Return the (x, y) coordinate for the center point of the cell that contains the specified text.  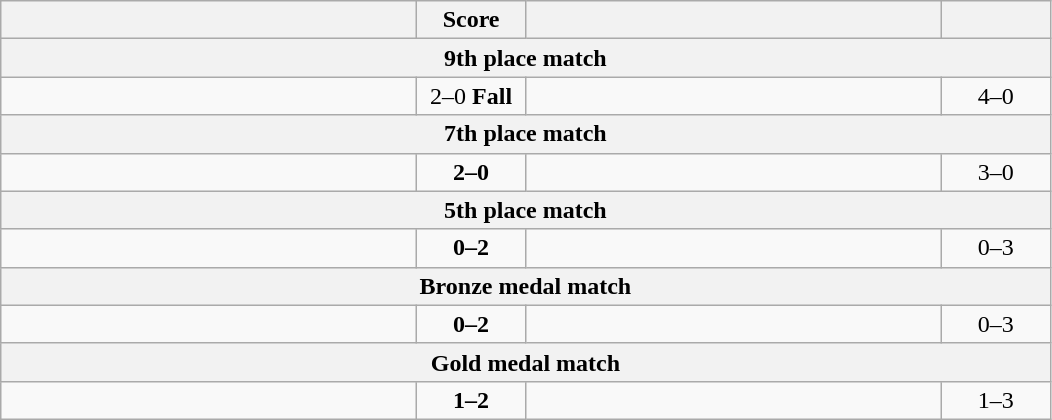
1–2 (472, 400)
4–0 (996, 96)
Gold medal match (526, 362)
3–0 (996, 172)
9th place match (526, 58)
7th place match (526, 134)
1–3 (996, 400)
5th place match (526, 210)
Bronze medal match (526, 286)
Score (472, 20)
2–0 Fall (472, 96)
2–0 (472, 172)
